Pinpoint the cell where the given text exists, returning its [X, Y] midpoint coordinate. 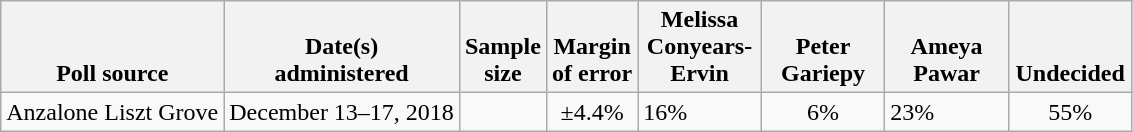
Peter Gariepy [823, 47]
23% [947, 112]
Undecided [1070, 47]
AmeyaPawar [947, 47]
Poll source [112, 47]
Date(s)administered [342, 47]
Marginof error [592, 47]
±4.4% [592, 112]
6% [823, 112]
Samplesize [502, 47]
55% [1070, 112]
MelissaConyears-Ervin [700, 47]
December 13–17, 2018 [342, 112]
Anzalone Liszt Grove [112, 112]
16% [700, 112]
